Provide the [x, y] coordinate of the cell's center where the given text is located.  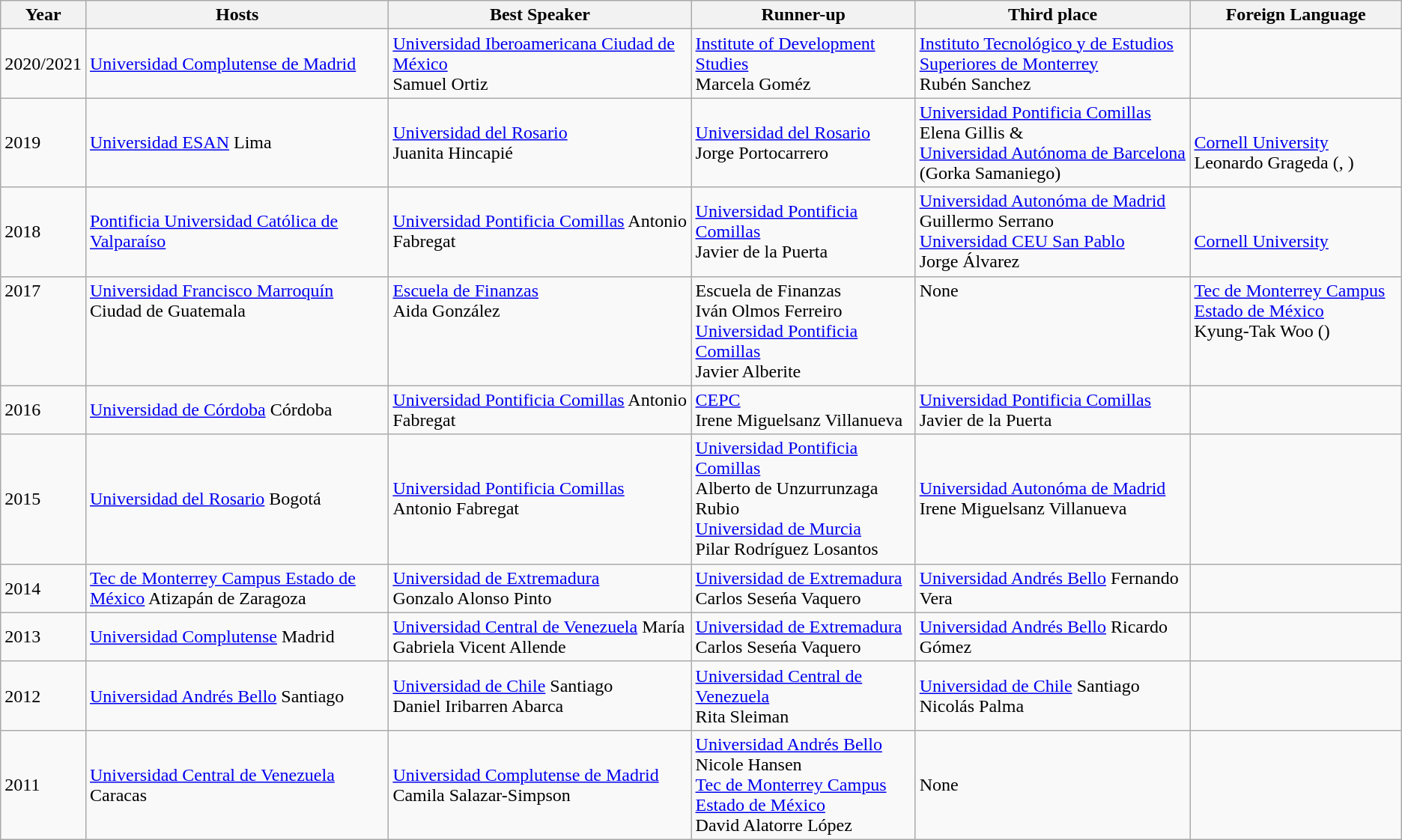
Universidad de ExtremaduraGonzalo Alonso Pinto [540, 588]
Universidad Andrés Bello Fernando Vera [1053, 588]
Universidad del RosarioJorge Portocarrero [803, 142]
Universidad Pontificia ComillasAntonio Fabregat [540, 499]
Universidad de Chile SantiagoDaniel Iribarren Abarca [540, 696]
Universidad Central de VenezuelaRita Sleiman [803, 696]
2014 [43, 588]
Universidad Complutense de MadridCamila Salazar-Simpson [540, 785]
Universidad del RosarioJuanita Hincapié [540, 142]
2013 [43, 636]
2015 [43, 499]
Universidad Autonóma de MadridIrene Miguelsanz Villanueva [1053, 499]
Year [43, 15]
Instituto Tecnológico y de Estudios Superiores de MonterreyRubén Sanchez [1053, 64]
2016 [43, 410]
Universidad Complutense de Madrid [237, 64]
Cornell University [1296, 232]
Universidad Pontificia ComillasElena Gillis &Universidad Autónoma de Barcelona (Gorka Samaniego) [1053, 142]
Runner-up [803, 15]
Universidad Andrés Bello Ricardo Gómez [1053, 636]
Institute of Development StudiesMarcela Goméz [803, 64]
Universidad Pontificia ComillasAlberto de Unzurrunzaga Rubio Universidad de MurciaPilar Rodríguez Losantos [803, 499]
Universidad de Córdoba Córdoba [237, 410]
Cornell University Leonardo Grageda (, ) [1296, 142]
Best Speaker [540, 15]
Universidad de Chile SantiagoNicolás Palma [1053, 696]
Universidad ESAN Lima [237, 142]
2018 [43, 232]
2020/2021 [43, 64]
Tec de Monterrey Campus Estado de MéxicoKyung-Tak Woo () [1296, 331]
Universidad Autonóma de MadridGuillermo Serrano Universidad CEU San PabloJorge Álvarez [1053, 232]
Universidad Iberoamericana Ciudad de MéxicoSamuel Ortiz [540, 64]
Foreign Language [1296, 15]
Universidad Central de Venezuela Caracas [237, 785]
Universidad Complutense Madrid [237, 636]
CEPCIrene Miguelsanz Villanueva [803, 410]
Pontificia Universidad Católica de Valparaíso [237, 232]
Universidad Andrés Bello Santiago [237, 696]
2017 [43, 331]
2019 [43, 142]
2012 [43, 696]
Tec de Monterrey Campus Estado de México Atizapán de Zaragoza [237, 588]
Universidad Andrés BelloNicole Hansen Tec de Monterrey Campus Estado de MéxicoDavid Alatorre López [803, 785]
2011 [43, 785]
Universidad Central de Venezuela María Gabriela Vicent Allende [540, 636]
Universidad Francisco Marroquín Ciudad de Guatemala [237, 331]
Escuela de FinanzasAida González [540, 331]
Hosts [237, 15]
Escuela de FinanzasIván Olmos Ferreiro Universidad Pontificia ComillasJavier Alberite [803, 331]
Universidad del Rosario Bogotá [237, 499]
Third place [1053, 15]
